Return the [x, y] coordinate for the center point of the cell that contains the specified text.  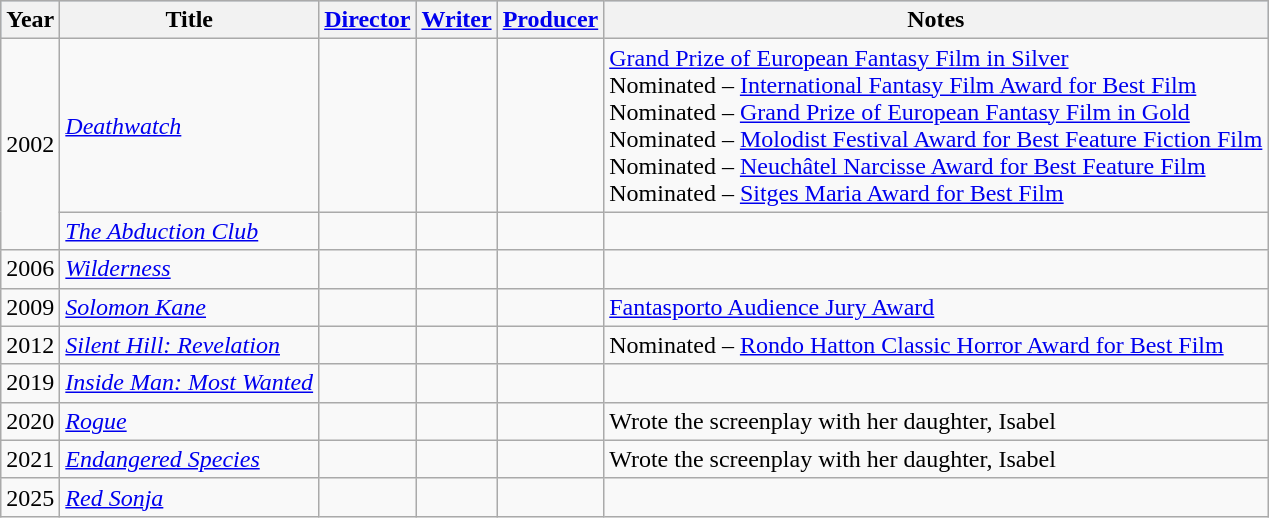
Year [30, 20]
Silent Hill: Revelation [190, 345]
Endangered Species [190, 459]
Notes [936, 20]
The Abduction Club [190, 231]
2021 [30, 459]
2025 [30, 497]
Director [368, 20]
Inside Man: Most Wanted [190, 383]
Solomon Kane [190, 307]
2006 [30, 269]
2009 [30, 307]
Title [190, 20]
2012 [30, 345]
2020 [30, 421]
2019 [30, 383]
Wilderness [190, 269]
Writer [456, 20]
Nominated – Rondo Hatton Classic Horror Award for Best Film [936, 345]
Fantasporto Audience Jury Award [936, 307]
2002 [30, 144]
Rogue [190, 421]
Producer [550, 20]
Red Sonja [190, 497]
Deathwatch [190, 126]
